Pinpoint the cell where the given text exists, returning its [X, Y] midpoint coordinate. 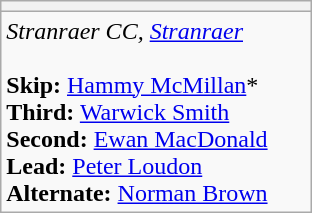
Stranraer CC, StranraerSkip: Hammy McMillan* Third: Warwick Smith Second: Ewan MacDonald Lead: Peter Loudon Alternate: Norman Brown [156, 112]
